Return the (X, Y) coordinate for the center point of the cell that contains the specified text.  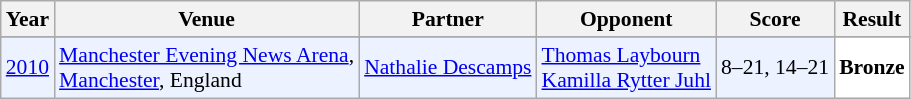
Partner (448, 19)
Score (775, 19)
2010 (28, 68)
Opponent (626, 19)
Result (872, 19)
Bronze (872, 68)
Venue (206, 19)
Year (28, 19)
8–21, 14–21 (775, 68)
Nathalie Descamps (448, 68)
Thomas Laybourn Kamilla Rytter Juhl (626, 68)
Manchester Evening News Arena,Manchester, England (206, 68)
